Return [x, y] of the center of cell containing provided text 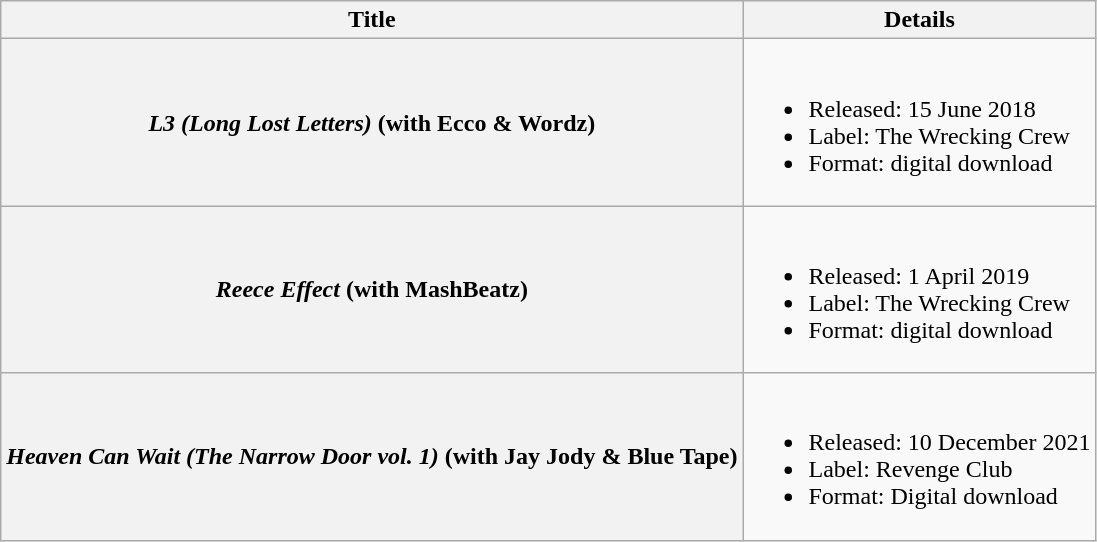
Released: 10 December 2021Label: Revenge ClubFormat: Digital download [920, 456]
Released: 15 June 2018Label: The Wrecking CrewFormat: digital download [920, 122]
Released: 1 April 2019Label: The Wrecking CrewFormat: digital download [920, 290]
Reece Effect (with MashBeatz) [372, 290]
L3 (Long Lost Letters) (with Ecco & Wordz) [372, 122]
Details [920, 20]
Title [372, 20]
Heaven Can Wait (The Narrow Door vol. 1) (with Jay Jody & Blue Tape) [372, 456]
